Provide the (x, y) coordinate of the cell's center where the given text is located.  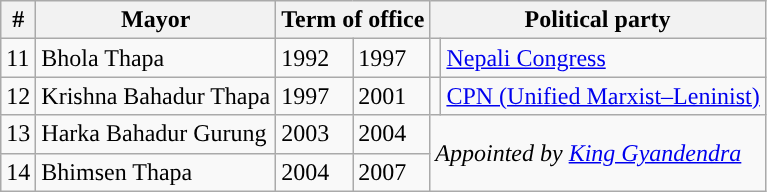
Appointed by King Gyandendra (598, 153)
Krishna Bahadur Thapa (156, 96)
Mayor (156, 20)
Bhola Thapa (156, 58)
2007 (392, 172)
1992 (314, 58)
Nepali Congress (603, 58)
12 (18, 96)
14 (18, 172)
Term of office (353, 20)
Harka Bahadur Gurung (156, 134)
Political party (598, 20)
Bhimsen Thapa (156, 172)
# (18, 20)
11 (18, 58)
13 (18, 134)
CPN (Unified Marxist–Leninist) (603, 96)
2003 (314, 134)
2001 (392, 96)
